Determine the [x, y] coordinate at the center of the cell enclosing the given text.  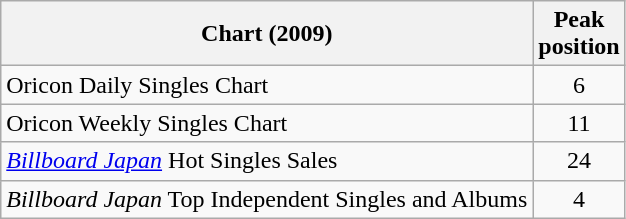
11 [579, 123]
Oricon Daily Singles Chart [267, 85]
24 [579, 161]
6 [579, 85]
Oricon Weekly Singles Chart [267, 123]
Peakposition [579, 34]
4 [579, 199]
Billboard Japan Top Independent Singles and Albums [267, 199]
Chart (2009) [267, 34]
Billboard Japan Hot Singles Sales [267, 161]
